From the cell containing the given text, extract its center point as [X, Y] coordinate. 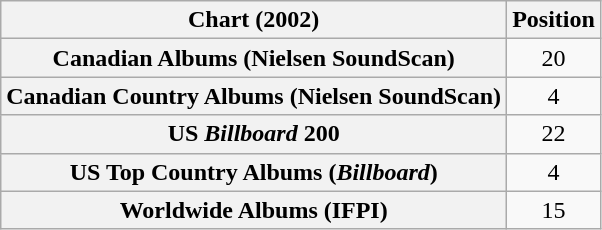
Canadian Albums (Nielsen SoundScan) [254, 58]
Canadian Country Albums (Nielsen SoundScan) [254, 96]
Worldwide Albums (IFPI) [254, 210]
15 [554, 210]
20 [554, 58]
US Top Country Albums (Billboard) [254, 172]
US Billboard 200 [254, 134]
Position [554, 20]
22 [554, 134]
Chart (2002) [254, 20]
